From the cell containing the given text, extract its center point as (X, Y) coordinate. 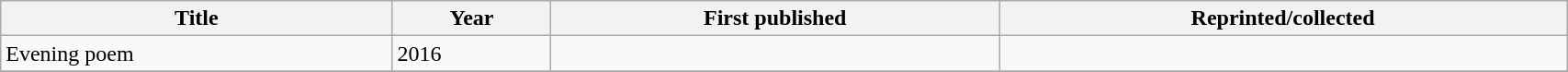
Evening poem (197, 54)
2016 (472, 54)
First published (775, 18)
Reprinted/collected (1283, 18)
Title (197, 18)
Year (472, 18)
